For the text-containing cell, return its midpoint in (X, Y) coordinate format. 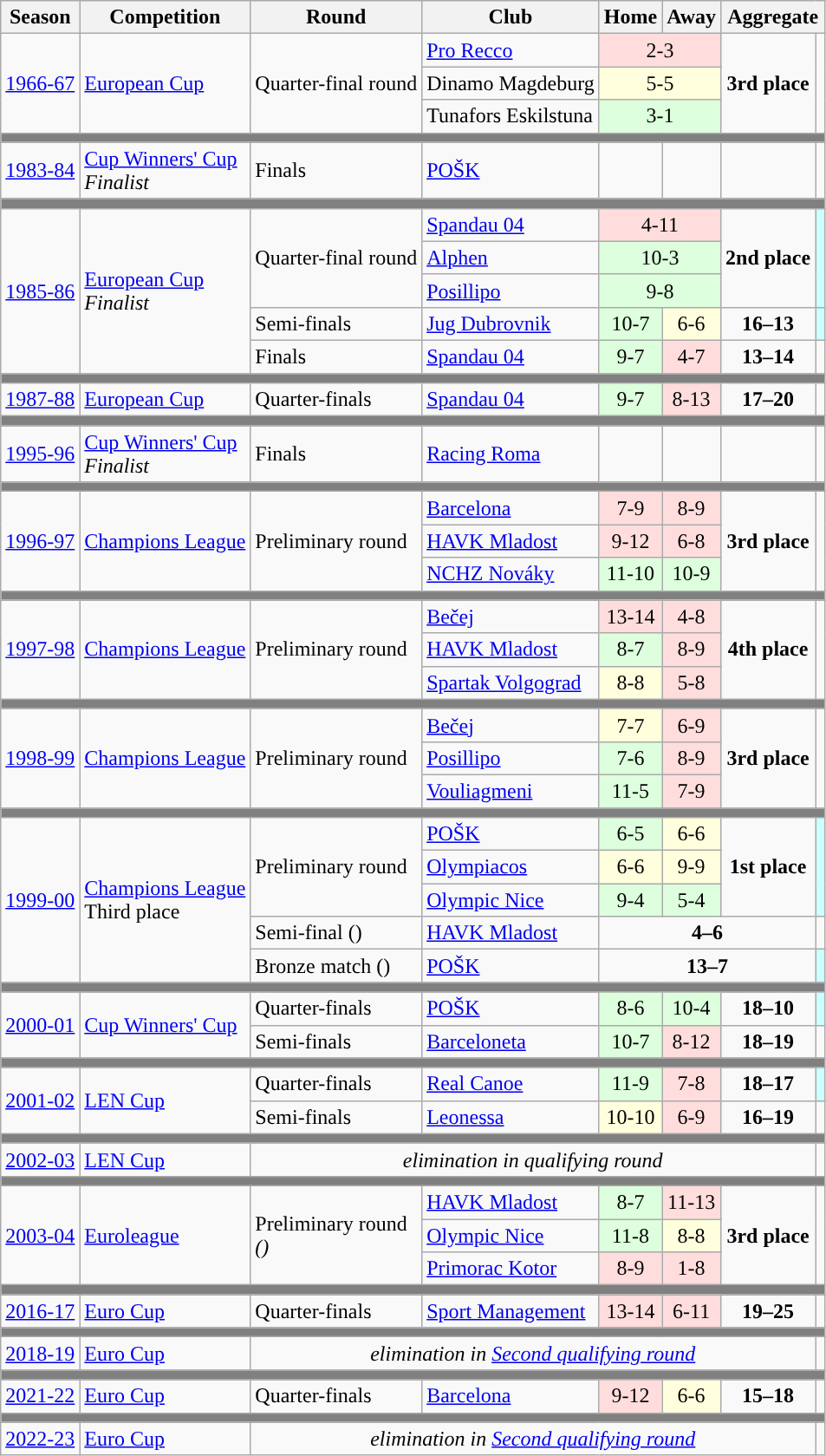
Leonessa (511, 1117)
2nd place (768, 258)
Racing Roma (511, 454)
11-8 (630, 1236)
9-9 (692, 867)
17–20 (768, 400)
Cup Winners' Cup (165, 1025)
5-4 (692, 900)
8-6 (630, 1009)
11-9 (630, 1084)
1998-99 (40, 758)
4-8 (692, 617)
Champions League Third place (165, 900)
18–19 (768, 1041)
11-10 (630, 574)
1985-86 (40, 291)
1987-88 (40, 400)
10-9 (692, 574)
15–18 (768, 1396)
5-8 (692, 682)
Real Canoe (511, 1084)
11-5 (630, 791)
8-13 (692, 400)
16–19 (768, 1117)
Vouliagmeni (511, 791)
2000-01 (40, 1025)
5-5 (660, 83)
6-8 (692, 541)
3-1 (660, 116)
2016-17 (40, 1311)
NCHZ Nováky (511, 574)
Aggregate (773, 17)
1966-67 (40, 83)
Sport Management (511, 1311)
2022-23 (40, 1439)
Round (336, 17)
Euroleague (165, 1235)
9-8 (660, 291)
11-13 (692, 1202)
7-7 (630, 725)
7-8 (692, 1084)
Alphen (511, 258)
Club (511, 17)
1997-98 (40, 650)
Tunafors Eskilstuna (511, 116)
Away (692, 17)
2003-04 (40, 1235)
2-3 (660, 50)
Olympiacos (511, 867)
10-3 (660, 258)
1st place (768, 867)
13–7 (707, 966)
4th place (768, 650)
Season (40, 17)
1999-00 (40, 900)
18–17 (768, 1084)
Barceloneta (511, 1041)
4-7 (692, 356)
13–14 (768, 356)
8-12 (692, 1041)
Home (630, 17)
4-11 (660, 225)
7-6 (630, 758)
16–13 (768, 323)
18–10 (768, 1009)
2001-02 (40, 1100)
1996-97 (40, 541)
2018-19 (40, 1354)
European Cup Finalist (165, 291)
6-5 (630, 834)
4–6 (707, 933)
Preliminary round() (336, 1235)
1995-96 (40, 454)
Semi-final () (336, 933)
Bronze match () (336, 966)
Primorac Kotor (511, 1269)
Spartak Volgograd (511, 682)
1983-84 (40, 170)
Jug Dubrovnik (511, 323)
2021-22 (40, 1396)
10-4 (692, 1009)
10-10 (630, 1117)
2002-03 (40, 1159)
Pro Recco (511, 50)
elimination in qualifying round (533, 1159)
Dinamo Magdeburg (511, 83)
Competition (165, 17)
9-4 (630, 900)
19–25 (768, 1311)
6-11 (692, 1311)
1-8 (692, 1269)
